Return [X, Y] of the center of cell containing provided text 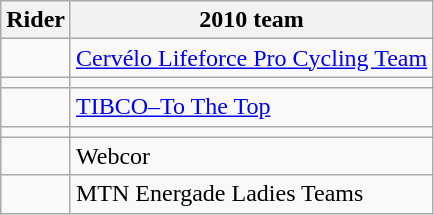
Webcor [251, 156]
2010 team [251, 20]
Rider [36, 20]
MTN Energade Ladies Teams [251, 194]
Cervélo Lifeforce Pro Cycling Team [251, 58]
TIBCO–To The Top [251, 107]
